Find where the given text appears and provide that cell's center as (X, Y) coordinate. 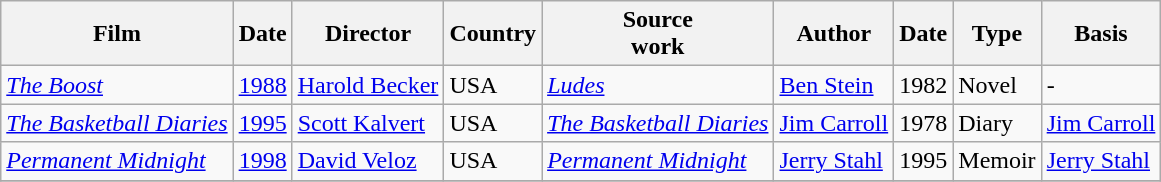
1978 (924, 123)
Basis (1101, 34)
Ben Stein (834, 85)
Author (834, 34)
1982 (924, 85)
Director (368, 34)
Memoir (997, 161)
Diary (997, 123)
Novel (997, 85)
Type (997, 34)
Sourcework (658, 34)
Ludes (658, 85)
David Veloz (368, 161)
Country (493, 34)
The Boost (117, 85)
- (1101, 85)
Scott Kalvert (368, 123)
Film (117, 34)
1988 (262, 85)
Harold Becker (368, 85)
1998 (262, 161)
